Detect which cell encompasses the target text, then output its (X, Y) center coordinate. 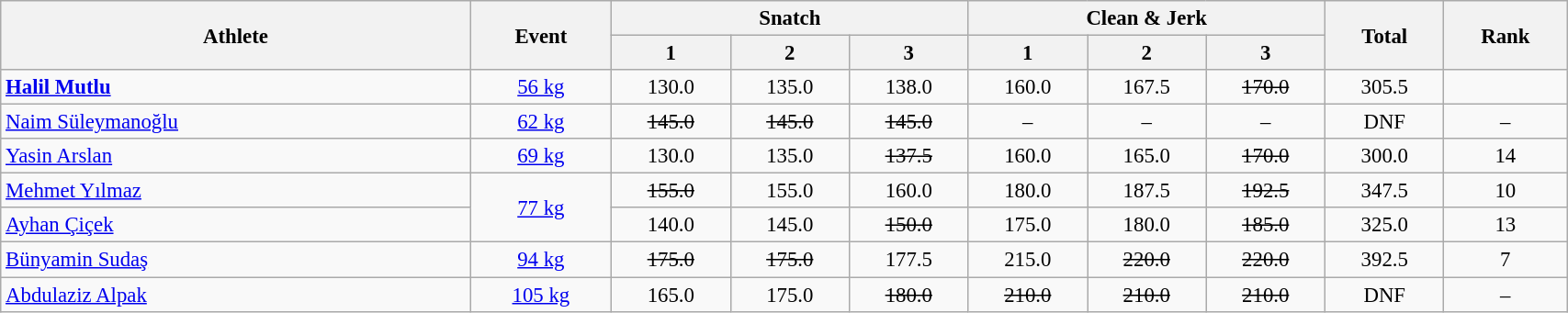
10 (1506, 191)
Yasin Arslan (235, 156)
177.5 (909, 260)
Snatch (790, 18)
Athlete (235, 35)
Naim Süleymanoğlu (235, 122)
Event (540, 35)
69 kg (540, 156)
77 kg (540, 207)
192.5 (1266, 191)
392.5 (1383, 260)
7 (1506, 260)
94 kg (540, 260)
325.0 (1383, 225)
62 kg (540, 122)
215.0 (1027, 260)
Bünyamin Sudaş (235, 260)
Ayhan Çiçek (235, 225)
Rank (1506, 35)
105 kg (540, 295)
Halil Mutlu (235, 87)
56 kg (540, 87)
185.0 (1266, 225)
Total (1383, 35)
305.5 (1383, 87)
Mehmet Yılmaz (235, 191)
14 (1506, 156)
138.0 (909, 87)
137.5 (909, 156)
347.5 (1383, 191)
150.0 (909, 225)
167.5 (1146, 87)
Clean & Jerk (1146, 18)
13 (1506, 225)
Abdulaziz Alpak (235, 295)
187.5 (1146, 191)
140.0 (671, 225)
300.0 (1383, 156)
